Provide the (X, Y) coordinate of the cell's center where the given text is located.  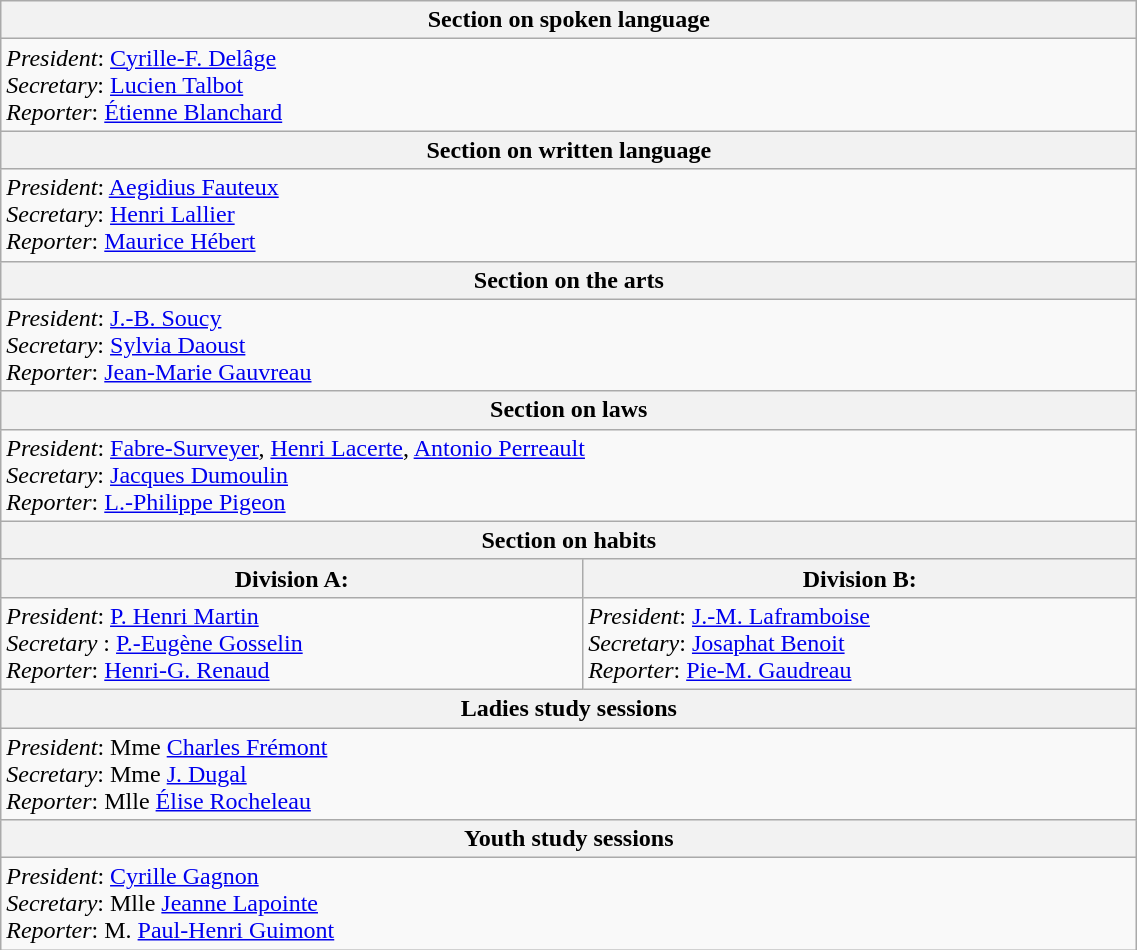
President: Mme Charles Frémont Secretary: Mme J. Dugal Reporter: Mlle Élise Rocheleau (569, 774)
President: Cyrille-F. Delâge Secretary: Lucien Talbot Reporter: Étienne Blanchard (569, 85)
President: J.-B. Soucy Secretary: Sylvia Daoust Reporter: Jean-Marie Gauvreau (569, 345)
President: P. Henri Martin Secretary : P.-Eugène Gosselin Reporter: Henri-G. Renaud (292, 643)
Section on habits (569, 540)
President: Fabre-Surveyer, Henri Lacerte, Antonio Perreault Secretary: Jacques Dumoulin Reporter: L.-Philippe Pigeon (569, 475)
Division A: (292, 578)
President: J.-M. Laframboise Secretary: Josaphat Benoit Reporter: Pie-M. Gaudreau (860, 643)
Ladies study sessions (569, 708)
Youth study sessions (569, 839)
President: Aegidius Fauteux Secretary: Henri Lallier Reporter: Maurice Hébert (569, 215)
Division B: (860, 578)
President: Cyrille Gagnon Secretary: Mlle Jeanne Lapointe Reporter: M. Paul-Henri Guimont (569, 904)
Section on spoken language (569, 20)
Section on written language (569, 150)
Section on the arts (569, 280)
Section on laws (569, 410)
